Provide the (X, Y) coordinate of the cell's center where the given text is located.  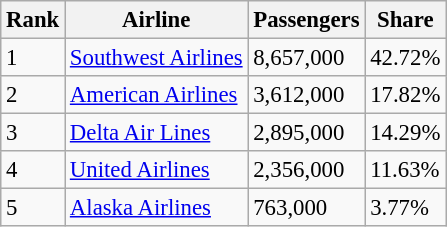
Rank (33, 20)
Alaska Airlines (156, 208)
Share (406, 20)
3 (33, 133)
4 (33, 170)
3.77% (406, 208)
2,895,000 (306, 133)
17.82% (406, 95)
5 (33, 208)
United Airlines (156, 170)
11.63% (406, 170)
2,356,000 (306, 170)
Delta Air Lines (156, 133)
Passengers (306, 20)
14.29% (406, 133)
2 (33, 95)
Airline (156, 20)
1 (33, 58)
8,657,000 (306, 58)
3,612,000 (306, 95)
763,000 (306, 208)
42.72% (406, 58)
Southwest Airlines (156, 58)
American Airlines (156, 95)
